Capture the cell that displays the provided text and extract its [x, y] central coordinate. 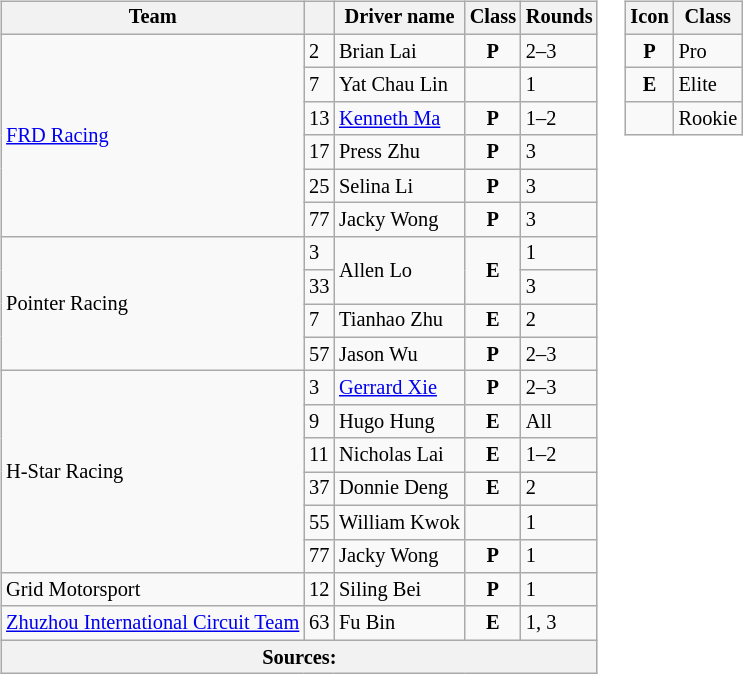
Rounds [560, 18]
Grid Motorsport [152, 590]
Zhuzhou International Circuit Team [152, 623]
Rookie [708, 119]
55 [319, 522]
Gerrard Xie [400, 388]
Allen Lo [400, 270]
Hugo Hung [400, 422]
Donnie Deng [400, 489]
13 [319, 119]
Elite [708, 85]
63 [319, 623]
Yat Chau Lin [400, 85]
12 [319, 590]
Tianhao Zhu [400, 321]
Fu Bin [400, 623]
Brian Lai [400, 51]
11 [319, 455]
FRD Racing [152, 135]
Pointer Racing [152, 304]
Team [152, 18]
Nicholas Lai [400, 455]
9 [319, 422]
William Kwok [400, 522]
37 [319, 489]
All [560, 422]
Pro [708, 51]
Press Zhu [400, 152]
33 [319, 287]
1, 3 [560, 623]
Icon [649, 18]
H-Star Racing [152, 472]
Selina Li [400, 186]
Siling Bei [400, 590]
Jason Wu [400, 354]
Kenneth Ma [400, 119]
17 [319, 152]
Driver name [400, 18]
Sources: [299, 657]
57 [319, 354]
25 [319, 186]
